Scan for the cell matching the given text and deliver its (X, Y) coordinate at center. 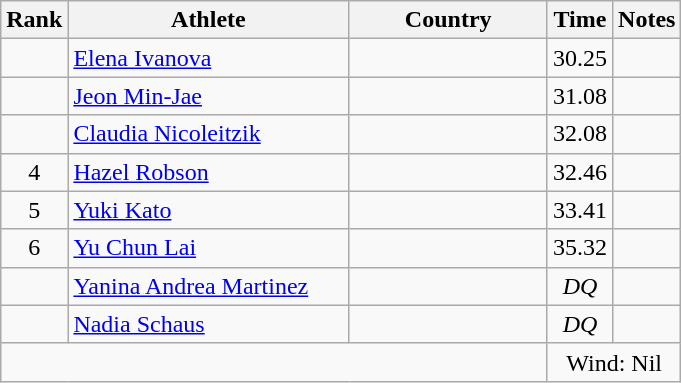
Jeon Min-Jae (208, 96)
5 (34, 210)
Hazel Robson (208, 172)
Wind: Nil (614, 362)
4 (34, 172)
Rank (34, 20)
31.08 (580, 96)
35.32 (580, 248)
30.25 (580, 58)
6 (34, 248)
Claudia Nicoleitzik (208, 134)
Country (448, 20)
32.46 (580, 172)
32.08 (580, 134)
Yanina Andrea Martinez (208, 286)
Elena Ivanova (208, 58)
Notes (647, 20)
Yuki Kato (208, 210)
Time (580, 20)
Nadia Schaus (208, 324)
33.41 (580, 210)
Yu Chun Lai (208, 248)
Athlete (208, 20)
